Provide the (X, Y) coordinate of the cell's center where the given text is located.  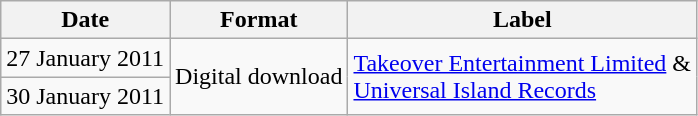
Label (522, 20)
Takeover Entertainment Limited & Universal Island Records (522, 77)
Digital download (259, 77)
Format (259, 20)
27 January 2011 (86, 58)
Date (86, 20)
30 January 2011 (86, 96)
